Capture the cell that displays the provided text and extract its (X, Y) central coordinate. 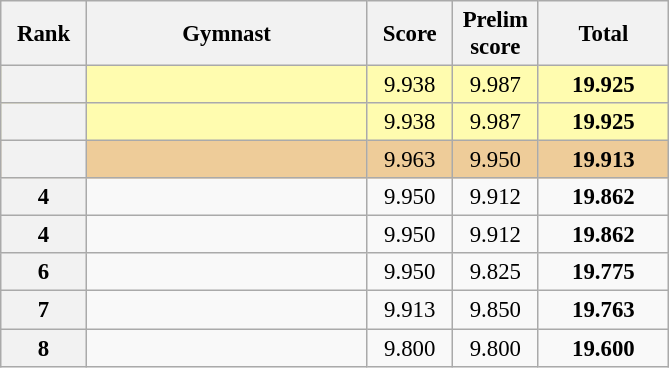
19.763 (604, 310)
9.963 (410, 160)
7 (44, 310)
19.913 (604, 160)
Gymnast (226, 34)
Prelim score (496, 34)
Rank (44, 34)
9.825 (496, 273)
Total (604, 34)
9.850 (496, 310)
Score (410, 34)
19.600 (604, 348)
19.775 (604, 273)
8 (44, 348)
9.913 (410, 310)
6 (44, 273)
